Determine the [x, y] coordinate at the center of the cell enclosing the given text.  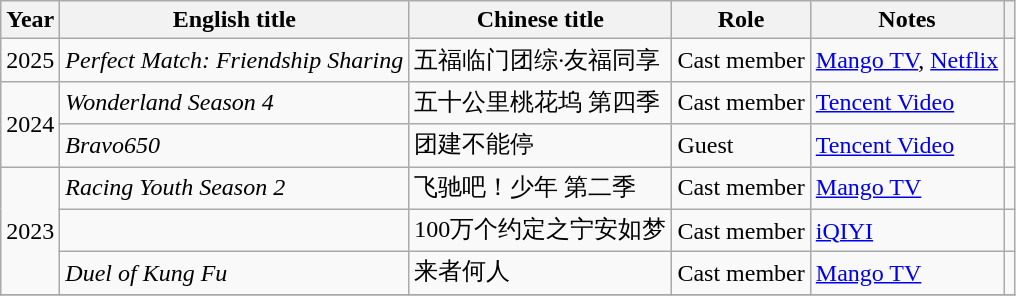
Bravo650 [234, 146]
Duel of Kung Fu [234, 274]
来者何人 [540, 274]
五十公里桃花坞 第四季 [540, 102]
2024 [30, 124]
Year [30, 20]
Guest [741, 146]
飞驰吧！少年 第二季 [540, 188]
2025 [30, 60]
Wonderland Season 4 [234, 102]
Mango TV, Netflix [907, 60]
100万个约定之宁安如梦 [540, 230]
English title [234, 20]
五福临门团综·友福同享 [540, 60]
Notes [907, 20]
Chinese title [540, 20]
Role [741, 20]
Perfect Match: Friendship Sharing [234, 60]
Racing Youth Season 2 [234, 188]
2023 [30, 230]
团建不能停 [540, 146]
iQIYI [907, 230]
